Search for the cell housing the specified text and yield its [X, Y] center coordinate. 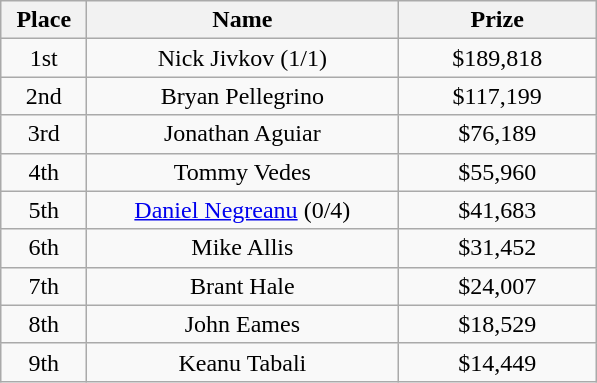
4th [44, 172]
Keanu Tabali [242, 362]
$14,449 [498, 362]
Prize [498, 20]
Name [242, 20]
Place [44, 20]
8th [44, 324]
$24,007 [498, 286]
$189,818 [498, 58]
$31,452 [498, 248]
9th [44, 362]
6th [44, 248]
2nd [44, 96]
Brant Hale [242, 286]
7th [44, 286]
$76,189 [498, 134]
Nick Jivkov (1/1) [242, 58]
Tommy Vedes [242, 172]
Mike Allis [242, 248]
Bryan Pellegrino [242, 96]
1st [44, 58]
3rd [44, 134]
$41,683 [498, 210]
5th [44, 210]
Jonathan Aguiar [242, 134]
John Eames [242, 324]
Daniel Negreanu (0/4) [242, 210]
$55,960 [498, 172]
$18,529 [498, 324]
$117,199 [498, 96]
